Scan for the cell matching the given text and deliver its (x, y) coordinate at center. 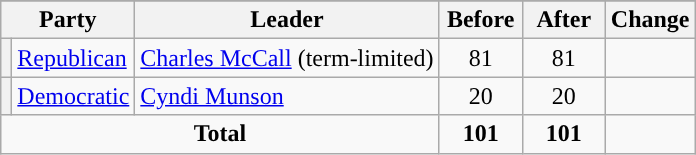
Party (68, 20)
Leader (287, 20)
After (564, 20)
Total (220, 134)
Republican (74, 58)
Change (650, 20)
Charles McCall (term-limited) (287, 58)
Democratic (74, 96)
Cyndi Munson (287, 96)
Before (480, 20)
